Search for the cell housing the specified text and yield its [x, y] center coordinate. 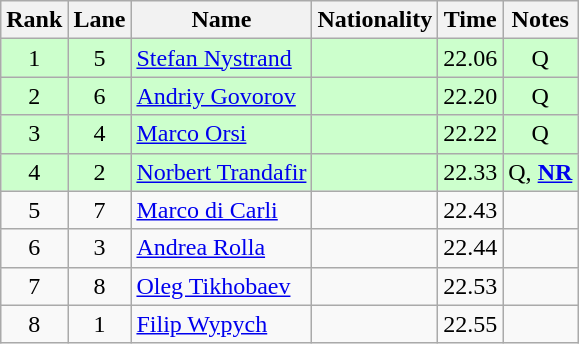
Stefan Nystrand [222, 58]
Nationality [375, 20]
22.33 [470, 172]
22.43 [470, 210]
Andriy Govorov [222, 96]
Andrea Rolla [222, 248]
22.22 [470, 134]
22.53 [470, 286]
Lane [100, 20]
Marco Orsi [222, 134]
22.44 [470, 248]
Filip Wypych [222, 324]
22.20 [470, 96]
Norbert Trandafir [222, 172]
Time [470, 20]
Oleg Tikhobaev [222, 286]
Q, NR [540, 172]
Rank [34, 20]
22.55 [470, 324]
Name [222, 20]
Notes [540, 20]
22.06 [470, 58]
Marco di Carli [222, 210]
